Locate the cell with the specified text and output its (X, Y) center coordinate. 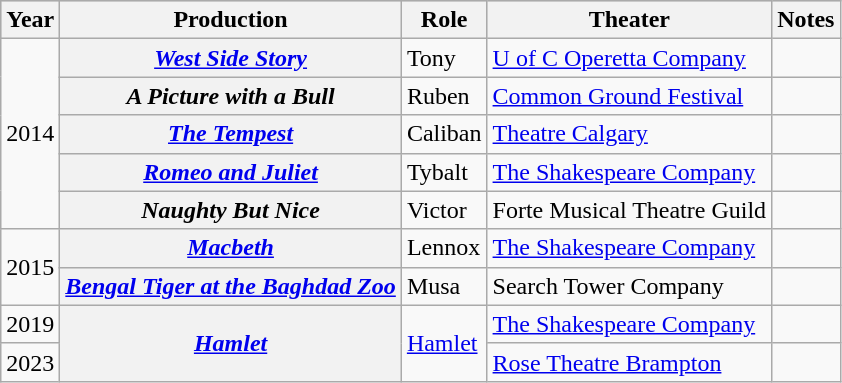
Role (444, 20)
U of C Operetta Company (630, 58)
Theatre Calgary (630, 134)
A Picture with a Bull (231, 96)
2023 (30, 362)
2015 (30, 267)
Common Ground Festival (630, 96)
Theater (630, 20)
The Tempest (231, 134)
Rose Theatre Brampton (630, 362)
Forte Musical Theatre Guild (630, 210)
Ruben (444, 96)
Macbeth (231, 248)
Notes (806, 20)
West Side Story (231, 58)
Bengal Tiger at the Baghdad Zoo (231, 286)
Musa (444, 286)
Naughty But Nice (231, 210)
2019 (30, 324)
Lennox (444, 248)
Romeo and Juliet (231, 172)
Search Tower Company (630, 286)
Victor (444, 210)
2014 (30, 134)
Production (231, 20)
Tybalt (444, 172)
Caliban (444, 134)
Year (30, 20)
Tony (444, 58)
